Locate the cell with the specified text and output its [X, Y] center coordinate. 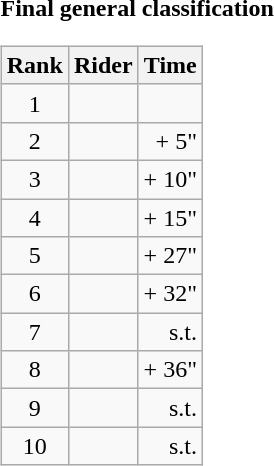
+ 5" [170, 141]
2 [34, 141]
Time [170, 65]
3 [34, 179]
9 [34, 408]
+ 32" [170, 294]
7 [34, 332]
+ 27" [170, 256]
1 [34, 103]
8 [34, 370]
10 [34, 446]
4 [34, 217]
+ 36" [170, 370]
5 [34, 256]
6 [34, 294]
Rank [34, 65]
Rider [103, 65]
+ 10" [170, 179]
+ 15" [170, 217]
